Identify which cell holds the provided text, then report its (X, Y) central coordinate. 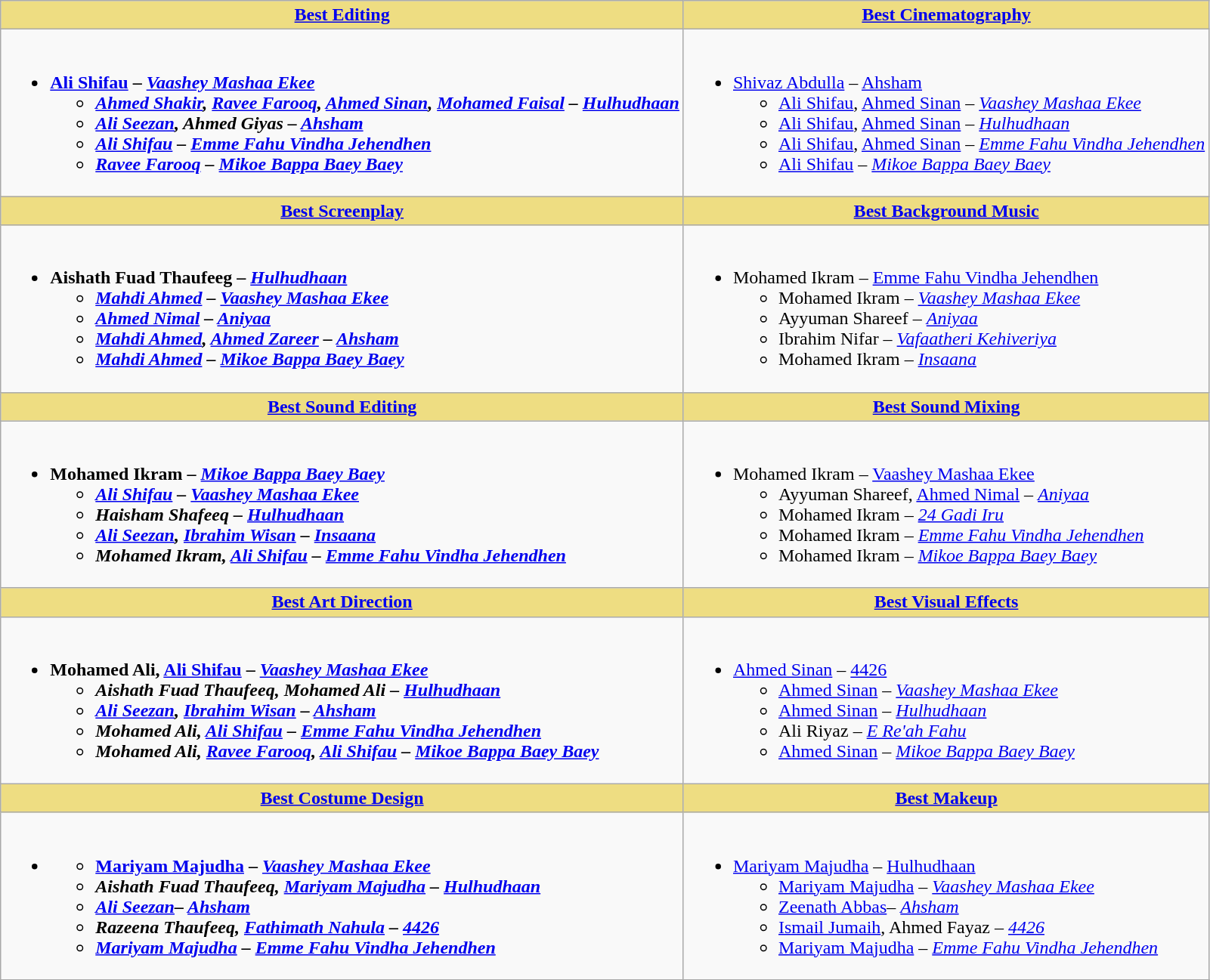
Best Sound Mixing (946, 407)
Ahmed Sinan – 4426Ahmed Sinan – Vaashey Mashaa EkeeAhmed Sinan – HulhudhaanAli Riyaz – E Re'ah FahuAhmed Sinan – Mikoe Bappa Baey Baey (946, 700)
Best Art Direction (342, 602)
Best Sound Editing (342, 407)
Best Visual Effects (946, 602)
Best Screenplay (342, 211)
Best Background Music (946, 211)
Best Makeup (946, 798)
Best Editing (342, 15)
Best Costume Design (342, 798)
Best Cinematography (946, 15)
